Determine the [x, y] coordinate at the center of the cell enclosing the given text.  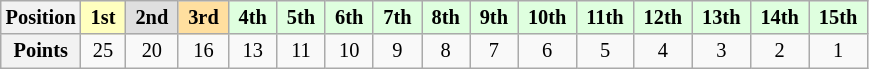
9 [397, 51]
2 [779, 51]
11th [604, 17]
5th [301, 17]
13th [721, 17]
6th [349, 17]
14th [779, 17]
8 [446, 51]
15th [838, 17]
9th [494, 17]
Position [41, 17]
13 [253, 51]
1 [838, 51]
25 [104, 51]
3rd [203, 17]
Points [41, 51]
4 [663, 51]
7 [494, 51]
10 [349, 51]
10th [547, 17]
8th [446, 17]
12th [663, 17]
3 [721, 51]
16 [203, 51]
1st [104, 17]
5 [604, 51]
6 [547, 51]
20 [152, 51]
4th [253, 17]
11 [301, 51]
7th [397, 17]
2nd [152, 17]
